Extract the (X, Y) coordinate from the center of the cell holding the provided text.  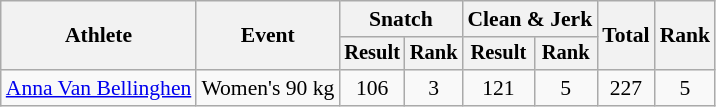
106 (372, 88)
121 (498, 88)
Athlete (99, 36)
3 (434, 88)
227 (626, 88)
Snatch (400, 19)
Anna Van Bellinghen (99, 88)
Women's 90 kg (268, 88)
Clean & Jerk (530, 19)
Total (626, 36)
Event (268, 36)
